Detect which cell encompasses the target text, then output its (X, Y) center coordinate. 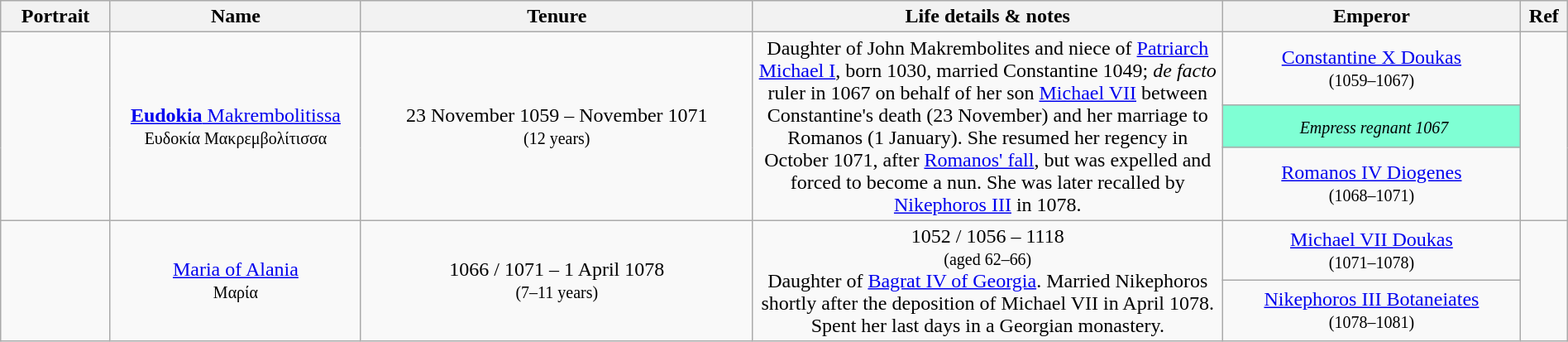
23 November 1059 – November 1071(12 years) (557, 126)
Name (235, 17)
Maria of AlaniaΜαρία (235, 281)
Portrait (56, 17)
Tenure (557, 17)
Emperor (1371, 17)
Constantine X Doukas(1059–1067) (1371, 69)
Nikephoros III Botaneiates(1078–1081) (1371, 311)
Life details & notes (987, 17)
Romanos IV Diogenes(1068–1071) (1371, 184)
Empress regnant 1067 (1371, 126)
1066 / 1071 – 1 April 1078(7–11 years) (557, 281)
Ref (1543, 17)
Eudokia MakrembolitissaΕυδοκία Μακρεμβολίτισσα (235, 126)
Michael VII Doukas(1071–1078) (1371, 250)
